Provide the (X, Y) coordinate of the cell's center where the given text is located.  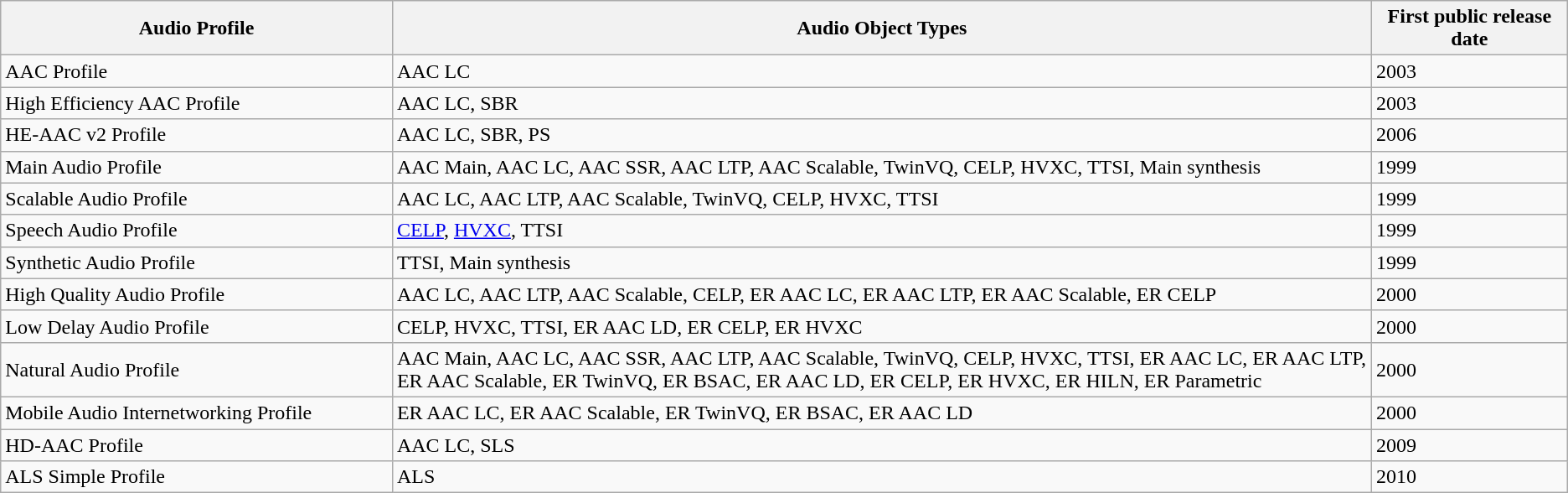
AAC LC, SBR, PS (881, 135)
AAC LC, SLS (881, 445)
2010 (1469, 477)
AAC Profile (197, 71)
Scalable Audio Profile (197, 199)
Mobile Audio Internetworking Profile (197, 413)
HE-AAC v2 Profile (197, 135)
AAC LC (881, 71)
AAC Main, AAC LC, AAC SSR, AAC LTP, AAC Scalable, TwinVQ, CELP, HVXC, TTSI, Main synthesis (881, 167)
Main Audio Profile (197, 167)
First public release date (1469, 29)
ALS Simple Profile (197, 477)
Natural Audio Profile (197, 369)
HD-AAC Profile (197, 445)
Low Delay Audio Profile (197, 326)
High Efficiency AAC Profile (197, 103)
CELP, HVXC, TTSI (881, 231)
AAC LC, AAC LTP, AAC Scalable, TwinVQ, CELP, HVXC, TTSI (881, 199)
CELP, HVXC, TTSI, ER AAC LD, ER CELP, ER HVXC (881, 326)
2006 (1469, 135)
Synthetic Audio Profile (197, 262)
High Quality Audio Profile (197, 294)
Speech Audio Profile (197, 231)
ER AAC LC, ER AAC Scalable, ER TwinVQ, ER BSAC, ER AAC LD (881, 413)
Audio Object Types (881, 29)
ALS (881, 477)
Audio Profile (197, 29)
TTSI, Main synthesis (881, 262)
2009 (1469, 445)
AAC LC, AAC LTP, AAC Scalable, CELP, ER AAC LC, ER AAC LTP, ER AAC Scalable, ER CELP (881, 294)
AAC LC, SBR (881, 103)
